Scan for the cell matching the given text and deliver its (x, y) coordinate at center. 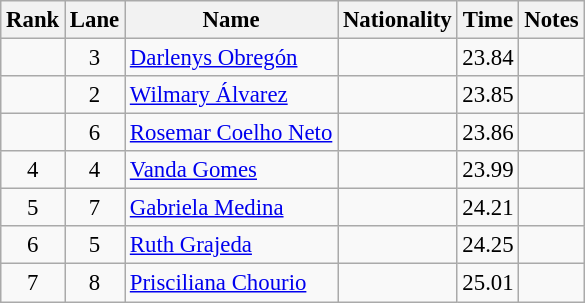
Lane (95, 20)
Vanda Gomes (232, 170)
Wilmary Álvarez (232, 95)
2 (95, 95)
Time (488, 20)
Name (232, 20)
24.25 (488, 245)
Gabriela Medina (232, 208)
Ruth Grajeda (232, 245)
23.86 (488, 133)
25.01 (488, 283)
Rosemar Coelho Neto (232, 133)
23.84 (488, 58)
Rank (33, 20)
3 (95, 58)
Prisciliana Chourio (232, 283)
8 (95, 283)
23.99 (488, 170)
Darlenys Obregón (232, 58)
Nationality (398, 20)
24.21 (488, 208)
Notes (552, 20)
23.85 (488, 95)
